For the text-containing cell, return its midpoint in (x, y) coordinate format. 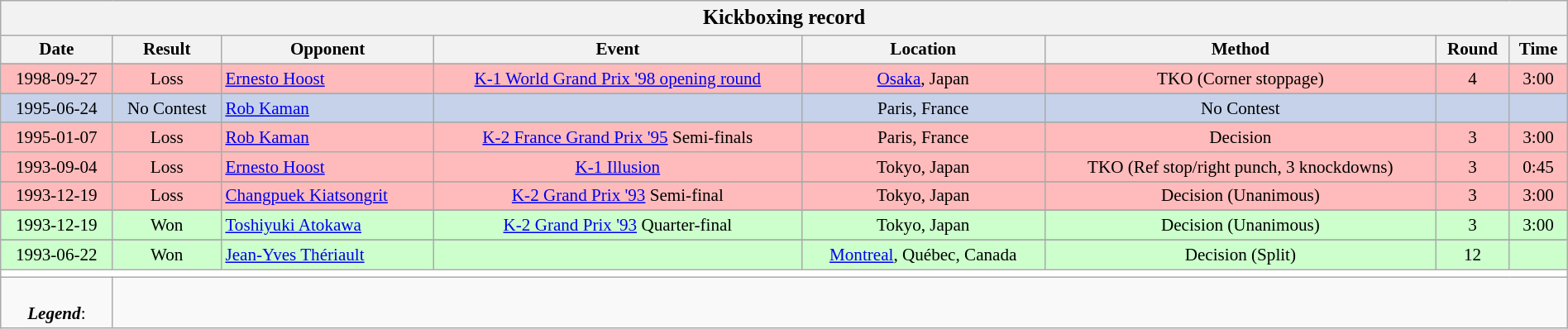
Round (1472, 50)
K-2 Grand Prix '93 Quarter-final (618, 225)
1993-09-04 (56, 167)
Time (1538, 50)
Toshiyuki Atokawa (327, 225)
Location (923, 50)
K-1 Illusion (618, 167)
Opponent (327, 50)
Montreal, Québec, Canada (923, 255)
4 (1472, 79)
Osaka, Japan (923, 79)
Event (618, 50)
0:45 (1538, 167)
1995-06-24 (56, 107)
1998-09-27 (56, 79)
1993-06-22 (56, 255)
K-2 Grand Prix '93 Semi-final (618, 195)
Changpuek Kiatsongrit (327, 195)
Method (1241, 50)
Decision (Split) (1241, 255)
Kickboxing record (784, 18)
TKO (Corner stoppage) (1241, 79)
TKO (Ref stop/right punch, 3 knockdowns) (1241, 167)
Decision (1241, 137)
1995-01-07 (56, 137)
K-1 World Grand Prix '98 opening round (618, 79)
Result (167, 50)
Jean-Yves Thériault (327, 255)
K-2 France Grand Prix '95 Semi-finals (618, 137)
Date (56, 50)
Legend: (56, 303)
12 (1472, 255)
